From the cell containing the given text, extract its center point as (x, y) coordinate. 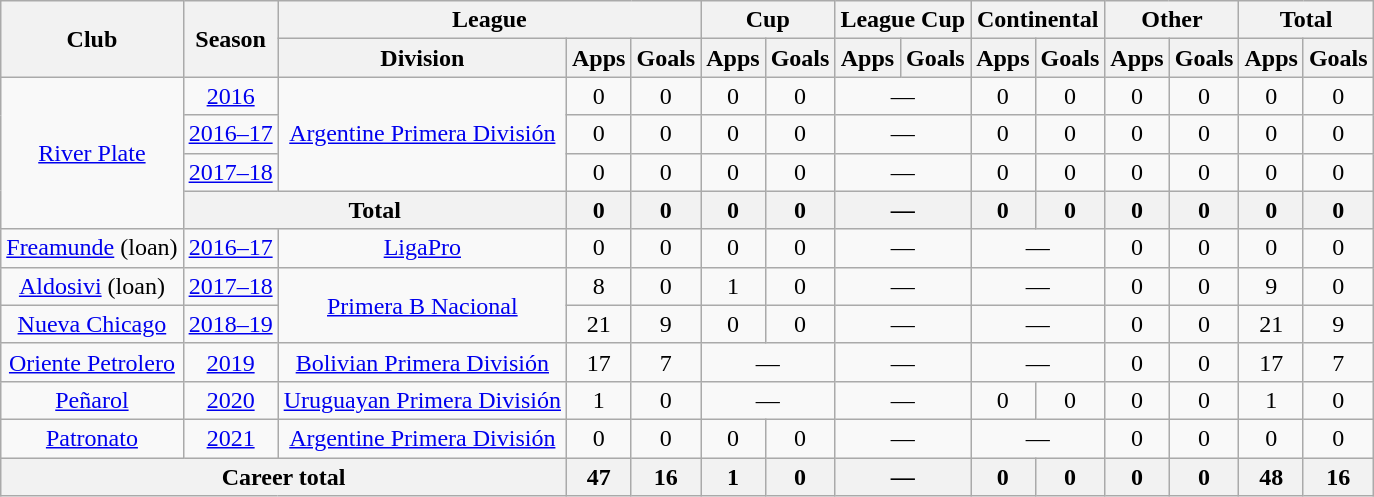
League (490, 20)
Club (92, 39)
2016 (230, 96)
Bolivian Primera División (422, 362)
Freamunde (loan) (92, 248)
Aldosivi (loan) (92, 286)
Other (1172, 20)
47 (599, 477)
Cup (768, 20)
2019 (230, 362)
Peñarol (92, 400)
Nueva Chicago (92, 324)
League Cup (903, 20)
Career total (284, 477)
2018–19 (230, 324)
2021 (230, 438)
Continental (1038, 20)
8 (599, 286)
Uruguayan Primera División (422, 400)
Primera B Nacional (422, 305)
2020 (230, 400)
48 (1271, 477)
Season (230, 39)
Division (422, 58)
LigaPro (422, 248)
Oriente Petrolero (92, 362)
Patronato (92, 438)
River Plate (92, 153)
